For the text-containing cell, return its midpoint in [X, Y] coordinate format. 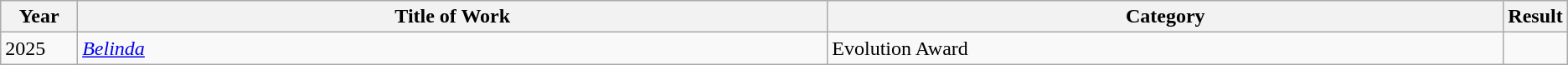
Evolution Award [1166, 48]
Category [1166, 17]
2025 [39, 48]
Result [1535, 17]
Year [39, 17]
Belinda [452, 48]
Title of Work [452, 17]
